Detect which cell encompasses the target text, then output its (X, Y) center coordinate. 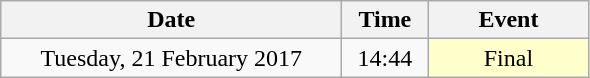
Event (508, 20)
Final (508, 58)
14:44 (385, 58)
Date (172, 20)
Time (385, 20)
Tuesday, 21 February 2017 (172, 58)
